Pinpoint the cell where the given text exists, returning its (X, Y) midpoint coordinate. 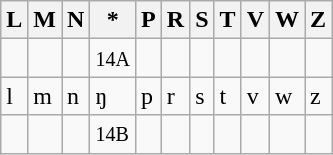
N (76, 20)
ŋ (113, 96)
14A (113, 58)
t (228, 96)
p (148, 96)
W (288, 20)
w (288, 96)
P (148, 20)
z (318, 96)
r (175, 96)
l (14, 96)
n (76, 96)
14B (113, 134)
L (14, 20)
v (255, 96)
s (202, 96)
M (45, 20)
m (45, 96)
V (255, 20)
* (113, 20)
R (175, 20)
S (202, 20)
T (228, 20)
Z (318, 20)
